Pinpoint the cell where the given text exists, returning its (x, y) midpoint coordinate. 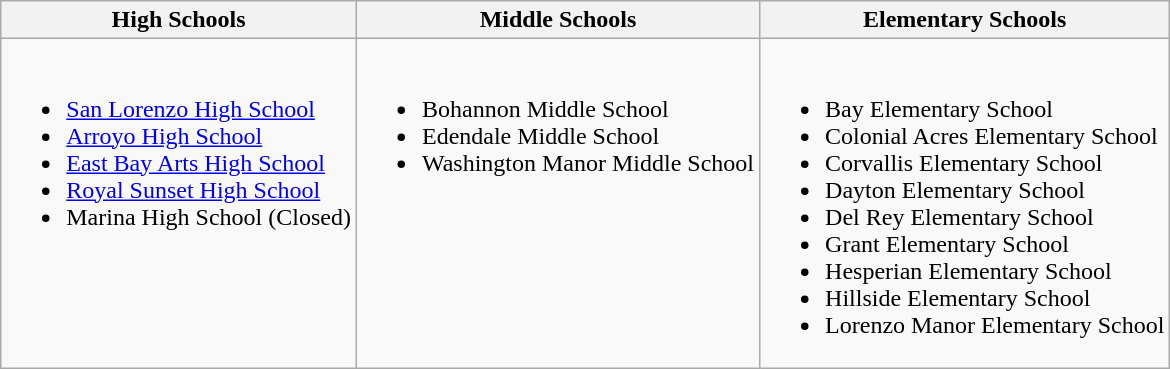
San Lorenzo High SchoolArroyo High SchoolEast Bay Arts High SchoolRoyal Sunset High SchoolMarina High School (Closed) (179, 204)
Elementary Schools (965, 20)
Middle Schools (558, 20)
High Schools (179, 20)
Bohannon Middle SchoolEdendale Middle SchoolWashington Manor Middle School (558, 204)
